Output the (x, y) coordinate of the center of the cell containing the given text.  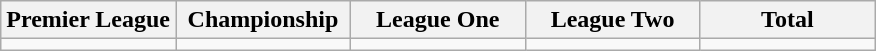
Premier League (88, 20)
Championship (264, 20)
League Two (612, 20)
Total (788, 20)
League One (438, 20)
